Scan for the cell matching the given text and deliver its (x, y) coordinate at center. 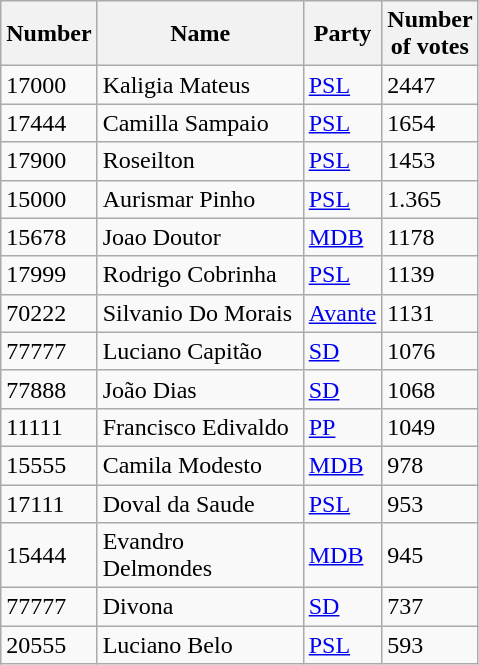
Divona (200, 607)
1654 (430, 123)
737 (430, 607)
15444 (49, 556)
Luciano Capitão (200, 351)
1076 (430, 351)
Avante (342, 313)
1453 (430, 161)
Evandro Delmondes (200, 556)
Camilla Sampaio (200, 123)
17111 (49, 503)
11111 (49, 427)
17999 (49, 275)
Party (342, 34)
593 (430, 645)
Name (200, 34)
1.365 (430, 199)
20555 (49, 645)
77888 (49, 389)
1131 (430, 313)
953 (430, 503)
15678 (49, 237)
Kaligia Mateus (200, 85)
1049 (430, 427)
17900 (49, 161)
Francisco Edivaldo (200, 427)
1139 (430, 275)
1178 (430, 237)
15000 (49, 199)
Doval da Saude (200, 503)
Aurismar Pinho (200, 199)
PP (342, 427)
2447 (430, 85)
17444 (49, 123)
João Dias (200, 389)
Silvanio Do Morais (200, 313)
Roseilton (200, 161)
Number of votes (430, 34)
1068 (430, 389)
945 (430, 556)
Luciano Belo (200, 645)
17000 (49, 85)
70222 (49, 313)
Rodrigo Cobrinha (200, 275)
Number (49, 34)
978 (430, 465)
Joao Doutor (200, 237)
Camila Modesto (200, 465)
15555 (49, 465)
